Capture the cell that displays the provided text and extract its [x, y] central coordinate. 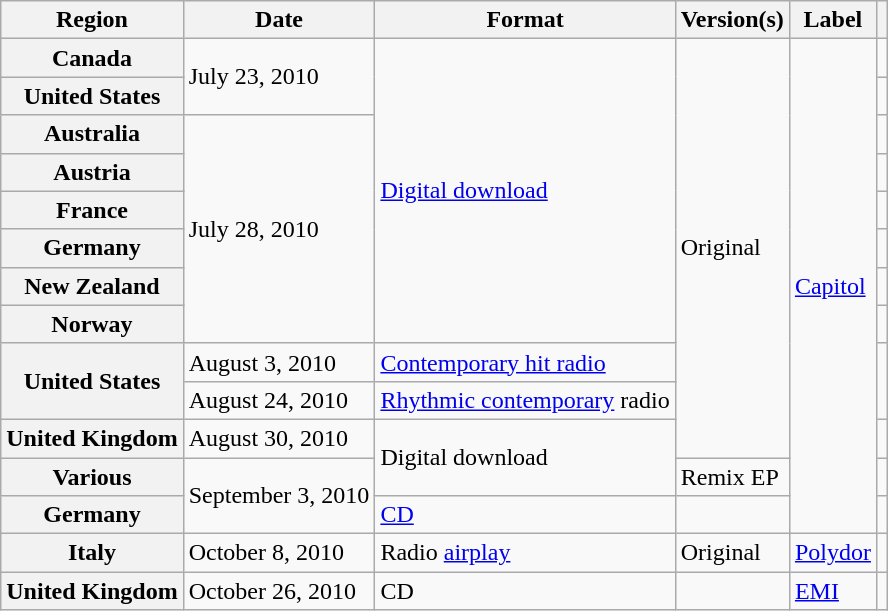
August 3, 2010 [279, 362]
Various [92, 477]
Radio airplay [525, 553]
Capitol [832, 286]
September 3, 2010 [279, 496]
Australia [92, 134]
Contemporary hit radio [525, 362]
Format [525, 20]
July 23, 2010 [279, 77]
Austria [92, 172]
Norway [92, 324]
August 24, 2010 [279, 400]
Region [92, 20]
Version(s) [732, 20]
August 30, 2010 [279, 438]
Label [832, 20]
October 26, 2010 [279, 591]
July 28, 2010 [279, 229]
New Zealand [92, 286]
Rhythmic contemporary radio [525, 400]
Canada [92, 58]
Remix EP [732, 477]
Polydor [832, 553]
France [92, 210]
EMI [832, 591]
October 8, 2010 [279, 553]
Date [279, 20]
Italy [92, 553]
